Locate the cell with the specified text and output its (X, Y) center coordinate. 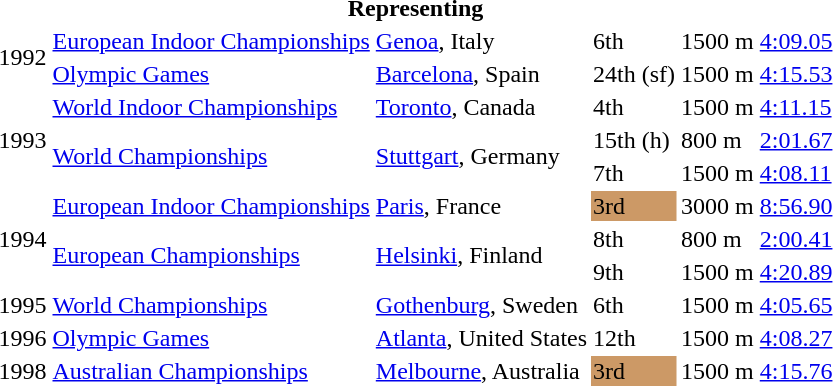
European Championships (211, 256)
Toronto, Canada (481, 107)
9th (634, 272)
Atlanta, United States (481, 338)
Stuttgart, Germany (481, 156)
3000 m (718, 206)
24th (sf) (634, 74)
Barcelona, Spain (481, 74)
World Indoor Championships (211, 107)
4th (634, 107)
Australian Championships (211, 371)
12th (634, 338)
Helsinki, Finland (481, 256)
7th (634, 173)
Gothenburg, Sweden (481, 305)
15th (h) (634, 140)
8th (634, 239)
Melbourne, Australia (481, 371)
Paris, France (481, 206)
Genoa, Italy (481, 41)
